Find where the given text appears and provide that cell's center as [X, Y] coordinate. 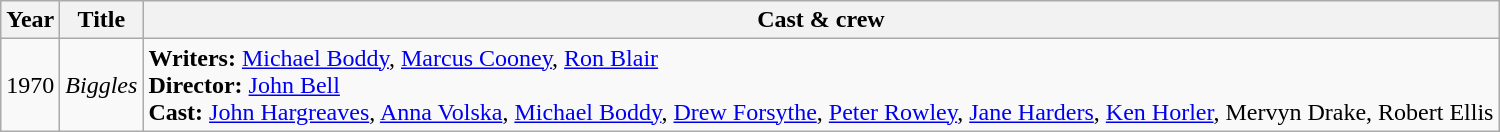
Year [30, 20]
Title [102, 20]
Biggles [102, 85]
1970 [30, 85]
Cast & crew [821, 20]
